Pinpoint the cell where the given text exists, returning its (X, Y) midpoint coordinate. 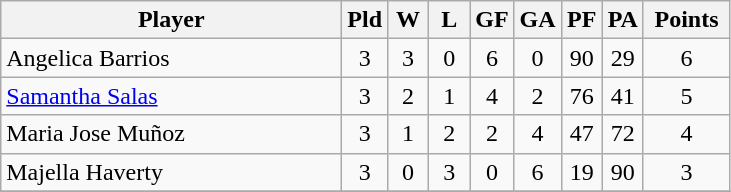
PF (582, 20)
72 (622, 134)
Maria Jose Muñoz (172, 134)
GF (492, 20)
19 (582, 172)
41 (622, 96)
Samantha Salas (172, 96)
76 (582, 96)
Majella Haverty (172, 172)
5 (686, 96)
Pld (365, 20)
PA (622, 20)
L (450, 20)
29 (622, 58)
Points (686, 20)
Angelica Barrios (172, 58)
Player (172, 20)
GA (538, 20)
W (408, 20)
47 (582, 134)
